From the cell containing the given text, extract its center point as (X, Y) coordinate. 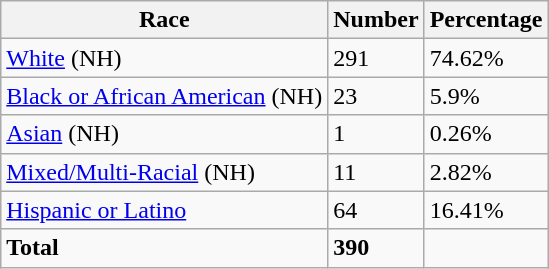
Hispanic or Latino (164, 210)
Black or African American (NH) (164, 96)
Number (376, 20)
Race (164, 20)
64 (376, 210)
Percentage (486, 20)
Total (164, 248)
Asian (NH) (164, 134)
1 (376, 134)
Mixed/Multi-Racial (NH) (164, 172)
16.41% (486, 210)
23 (376, 96)
White (NH) (164, 58)
0.26% (486, 134)
390 (376, 248)
291 (376, 58)
74.62% (486, 58)
11 (376, 172)
2.82% (486, 172)
5.9% (486, 96)
